Output the [x, y] coordinate of the center of the cell containing the given text.  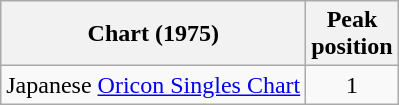
Japanese Oricon Singles Chart [154, 85]
Chart (1975) [154, 34]
1 [352, 85]
Peakposition [352, 34]
